Determine the (x, y) coordinate at the center of the cell enclosing the given text.  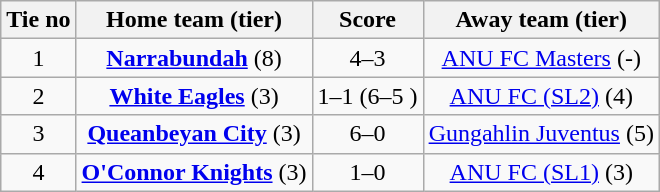
ANU FC (SL2) (4) (541, 96)
6–0 (368, 134)
2 (38, 96)
ANU FC Masters (-) (541, 58)
1–0 (368, 172)
Away team (tier) (541, 20)
Narrabundah (8) (194, 58)
4 (38, 172)
1 (38, 58)
White Eagles (3) (194, 96)
1–1 (6–5 ) (368, 96)
Queanbeyan City (3) (194, 134)
4–3 (368, 58)
Gungahlin Juventus (5) (541, 134)
O'Connor Knights (3) (194, 172)
ANU FC (SL1) (3) (541, 172)
3 (38, 134)
Score (368, 20)
Tie no (38, 20)
Home team (tier) (194, 20)
